Provide the (X, Y) coordinate of the cell's center where the given text is located.  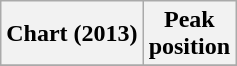
Peakposition (189, 34)
Chart (2013) (72, 34)
